Find where the given text appears and provide that cell's center as [x, y] coordinate. 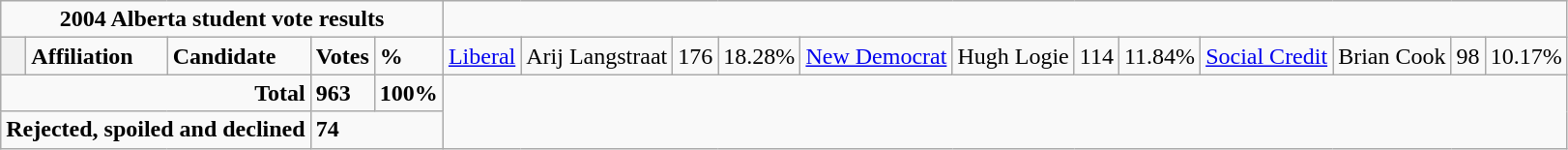
Arij Langstraat [597, 56]
Votes [342, 56]
176 [696, 56]
100% [408, 93]
Candidate [239, 56]
18.28% [760, 56]
98 [1467, 56]
Rejected, spoiled and declined [156, 130]
2004 Alberta student vote results [222, 19]
Total [156, 93]
Social Credit [1266, 56]
114 [1096, 56]
Affiliation [97, 56]
Brian Cook [1392, 56]
963 [342, 93]
Liberal [481, 56]
% [408, 56]
11.84% [1159, 56]
74 [377, 130]
10.17% [1525, 56]
New Democrat [876, 56]
Hugh Logie [1013, 56]
